Determine the (X, Y) coordinate at the center of the cell enclosing the given text.  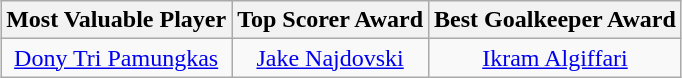
Jake Najdovski (330, 58)
Most Valuable Player (116, 20)
Best Goalkeeper Award (556, 20)
Dony Tri Pamungkas (116, 58)
Ikram Algiffari (556, 58)
Top Scorer Award (330, 20)
